Find where the given text appears and provide that cell's center as (X, Y) coordinate. 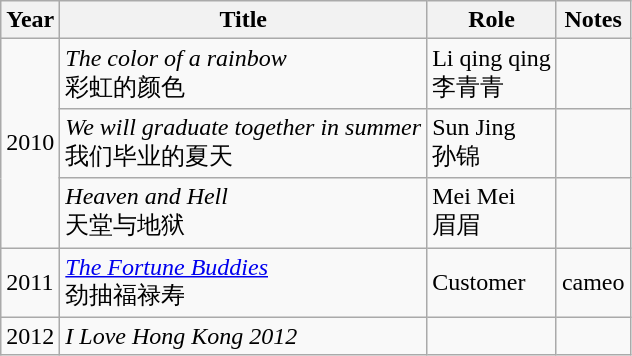
Sun Jing 孙锦 (492, 143)
We will graduate together in summer我们毕业的夏天 (244, 143)
The Fortune Buddies劲抽福禄寿 (244, 283)
The color of a rainbow彩虹的颜色 (244, 74)
Customer (492, 283)
Title (244, 20)
2011 (30, 283)
Notes (593, 20)
Li qing qing 李青青 (492, 74)
Role (492, 20)
Year (30, 20)
cameo (593, 283)
I Love Hong Kong 2012 (244, 336)
Mei Mei 眉眉 (492, 213)
Heaven and Hell天堂与地狱 (244, 213)
2012 (30, 336)
2010 (30, 144)
